Return the [x, y] coordinate for the center point of the cell that contains the specified text.  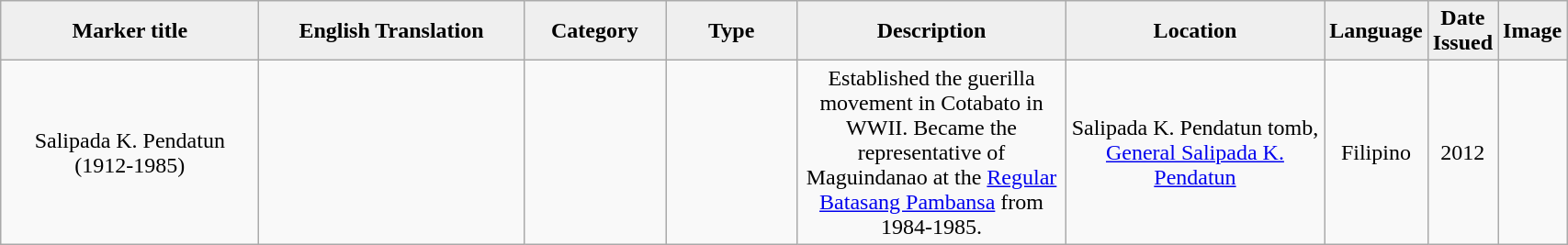
Image [1532, 31]
Salipada K. Pendatun (1912-1985) [130, 152]
Marker title [130, 31]
Language [1376, 31]
Filipino [1376, 152]
Established the guerilla movement in Cotabato in WWII. Became the representative of Maguindanao at the Regular Batasang Pambansa from 1984-1985. [931, 152]
Location [1194, 31]
Description [931, 31]
Salipada K. Pendatun tomb, General Salipada K. Pendatun [1194, 152]
Category [594, 31]
2012 [1462, 152]
Date Issued [1462, 31]
Type [731, 31]
English Translation [391, 31]
